For the text-containing cell, return its midpoint in [x, y] coordinate format. 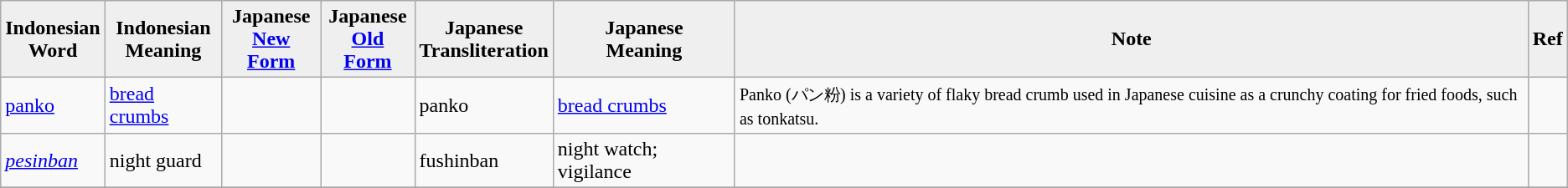
Japanese New Form [271, 39]
Note [1131, 39]
Japanese Meaning [643, 39]
Ref [1548, 39]
Indonesian Meaning [162, 39]
night guard [162, 160]
Japanese Old Form [368, 39]
Japanese Transliteration [484, 39]
Panko (パン粉) is a variety of flaky bread crumb used in Japanese cuisine as a crunchy coating for fried foods, such as tonkatsu. [1131, 105]
Indonesian Word [53, 39]
pesinban [53, 160]
fushinban [484, 160]
night watch; vigilance [643, 160]
